Extract the [x, y] coordinate from the center of the cell holding the provided text.  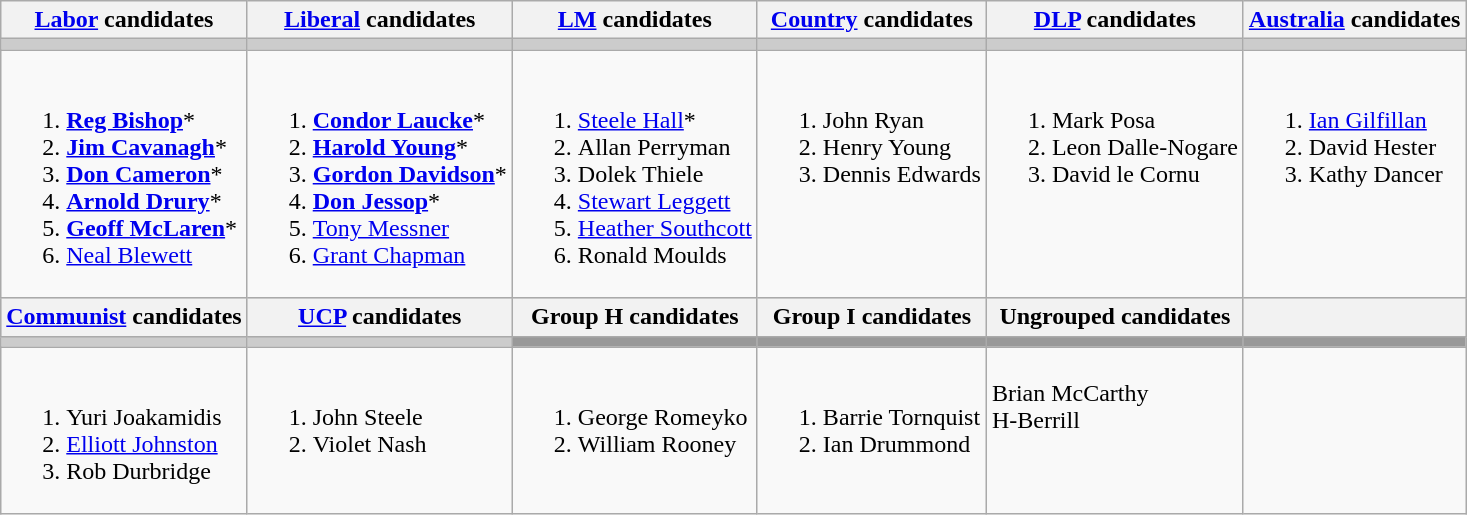
Australia candidates [1354, 20]
Country candidates [872, 20]
Ian GilfillanDavid HesterKathy Dancer [1354, 174]
Reg Bishop*Jim Cavanagh*Don Cameron*Arnold Drury*Geoff McLaren*Neal Blewett [124, 174]
Mark PosaLeon Dalle-NogareDavid le Cornu [1114, 174]
Steele Hall*Allan PerrymanDolek ThieleStewart LeggettHeather SouthcottRonald Moulds [634, 174]
Barrie TornquistIan Drummond [872, 430]
Brian McCarthy H-Berrill [1114, 430]
LM candidates [634, 20]
Yuri JoakamidisElliott JohnstonRob Durbridge [124, 430]
George RomeykoWilliam Rooney [634, 430]
Labor candidates [124, 20]
John RyanHenry YoungDennis Edwards [872, 174]
Condor Laucke*Harold Young*Gordon Davidson*Don Jessop*Tony MessnerGrant Chapman [380, 174]
DLP candidates [1114, 20]
Liberal candidates [380, 20]
Ungrouped candidates [1114, 317]
Communist candidates [124, 317]
John SteeleViolet Nash [380, 430]
UCP candidates [380, 317]
Group I candidates [872, 317]
Group H candidates [634, 317]
